Locate the cell with the specified text and output its [X, Y] center coordinate. 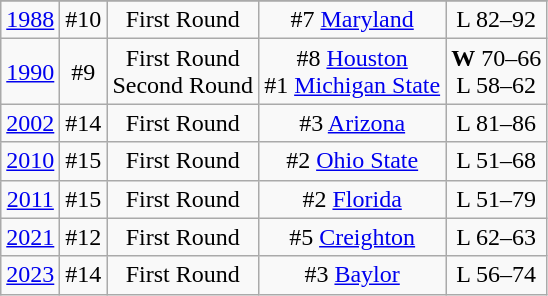
L 81–86 [496, 123]
#8 Houston#1 Michigan State [352, 72]
2010 [30, 161]
#12 [84, 237]
W 70–66L 58–62 [496, 72]
2021 [30, 237]
L 62–63 [496, 237]
#3 Baylor [352, 275]
2002 [30, 123]
#7 Maryland [352, 20]
#3 Arizona [352, 123]
L 82–92 [496, 20]
2023 [30, 275]
First RoundSecond Round [183, 72]
1990 [30, 72]
#9 [84, 72]
L 56–74 [496, 275]
L 51–68 [496, 161]
1988 [30, 20]
2011 [30, 199]
#10 [84, 20]
#5 Creighton [352, 237]
L 51–79 [496, 199]
#2 Florida [352, 199]
#2 Ohio State [352, 161]
